Scan for the cell matching the given text and deliver its (X, Y) coordinate at center. 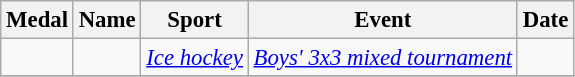
Name (107, 20)
Boys' 3x3 mixed tournament (382, 58)
Medal (38, 20)
Date (545, 20)
Event (382, 20)
Sport (194, 20)
Ice hockey (194, 58)
